Find where the given text appears and provide that cell's center as [x, y] coordinate. 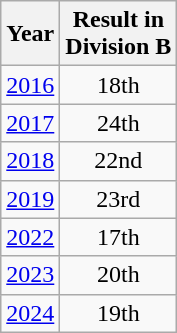
2023 [30, 275]
2017 [30, 123]
2016 [30, 85]
23rd [118, 199]
20th [118, 275]
2024 [30, 313]
2018 [30, 161]
Year [30, 34]
24th [118, 123]
2019 [30, 199]
22nd [118, 161]
2022 [30, 237]
18th [118, 85]
Result inDivision B [118, 34]
19th [118, 313]
17th [118, 237]
